For the text-containing cell, return its midpoint in (x, y) coordinate format. 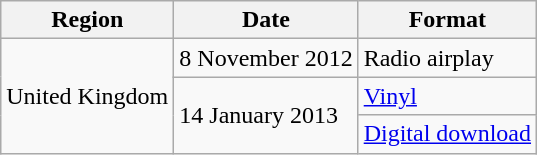
Radio airplay (447, 58)
United Kingdom (88, 96)
Digital download (447, 134)
14 January 2013 (266, 115)
8 November 2012 (266, 58)
Region (88, 20)
Date (266, 20)
Format (447, 20)
Vinyl (447, 96)
